Return the [x, y] coordinate for the center point of the cell that contains the specified text.  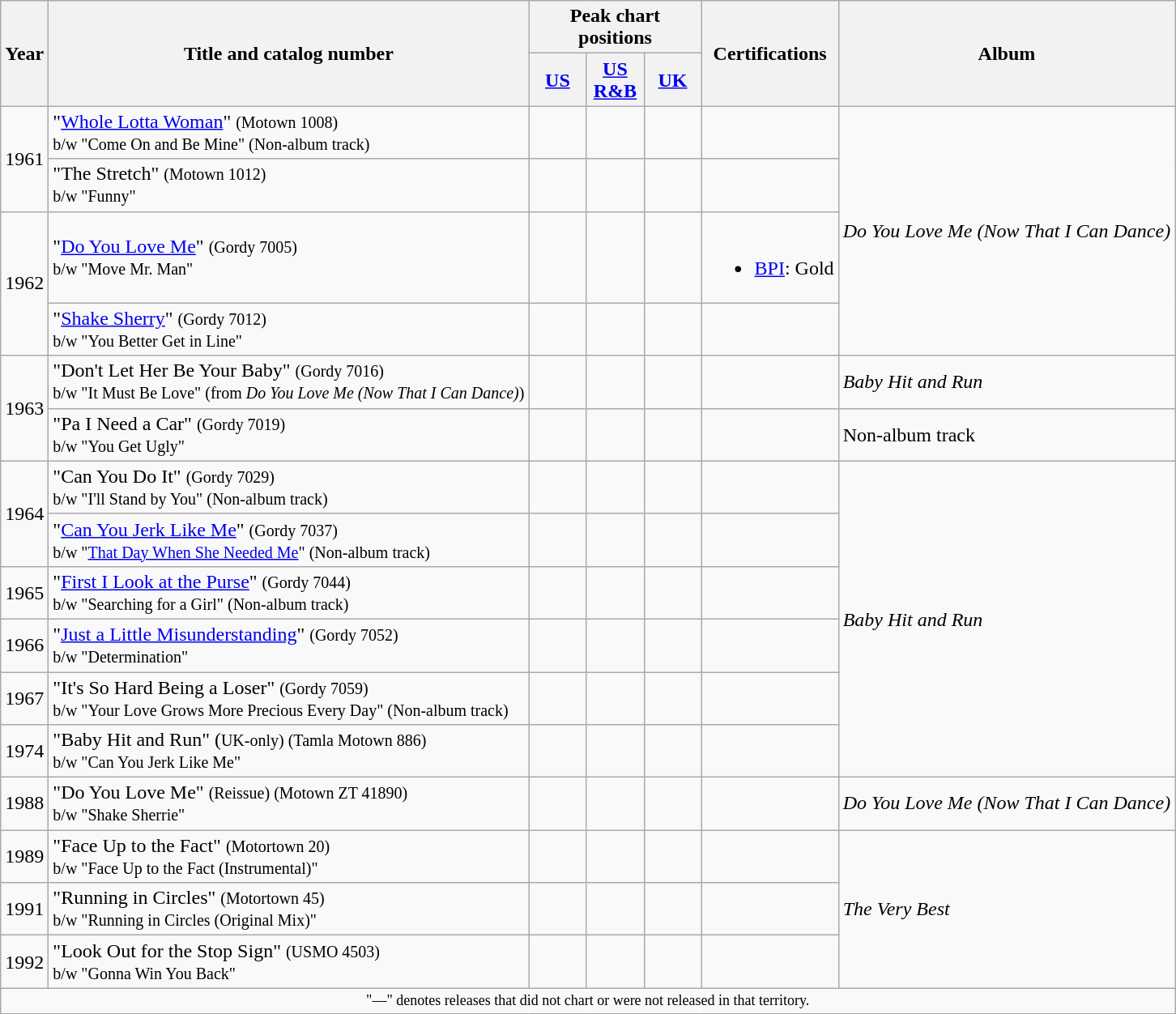
"The Stretch" (Motown 1012)b/w "Funny" [288, 185]
"Baby Hit and Run" (UK-only) (Tamla Motown 886)b/w "Can You Jerk Like Me" [288, 752]
"First I Look at the Purse" (Gordy 7044)b/w "Searching for a Girl" (Non-album track) [288, 593]
1989 [24, 857]
1965 [24, 593]
"It's So Hard Being a Loser" (Gordy 7059)b/w "Your Love Grows More Precious Every Day" (Non-album track) [288, 698]
1988 [24, 803]
"Face Up to the Fact" (Motortown 20)b/w "Face Up to the Fact (Instrumental)" [288, 857]
1966 [24, 645]
"Do You Love Me" (Gordy 7005)b/w "Move Mr. Man" [288, 258]
The Very Best [1007, 909]
US [557, 79]
Year [24, 53]
1991 [24, 909]
US R&B [616, 79]
"Can You Do It" (Gordy 7029)b/w "I'll Stand by You" (Non-album track) [288, 488]
"Don't Let Her Be Your Baby" (Gordy 7016)b/w "It Must Be Love" (from Do You Love Me (Now That I Can Dance)) [288, 382]
"Pa I Need a Car" (Gordy 7019)b/w "You Get Ugly" [288, 434]
UK [672, 79]
"—" denotes releases that did not chart or were not released in that territory. [588, 1001]
Peak chart positions [616, 28]
1963 [24, 408]
1964 [24, 513]
BPI: Gold [769, 258]
Album [1007, 53]
"Look Out for the Stop Sign" (USMO 4503)b/w "Gonna Win You Back" [288, 962]
1962 [24, 283]
"Do You Love Me" (Reissue) (Motown ZT 41890)b/w "Shake Sherrie" [288, 803]
Title and catalog number [288, 53]
"Can You Jerk Like Me" (Gordy 7037)b/w "That Day When She Needed Me" (Non-album track) [288, 539]
"Shake Sherry" (Gordy 7012)b/w "You Better Get in Line" [288, 329]
"Whole Lotta Woman" (Motown 1008)b/w "Come On and Be Mine" (Non-album track) [288, 133]
"Just a Little Misunderstanding" (Gordy 7052)b/w "Determination" [288, 645]
1961 [24, 159]
1967 [24, 698]
Non-album track [1007, 434]
1974 [24, 752]
1992 [24, 962]
"Running in Circles" (Motortown 45)b/w "Running in Circles (Original Mix)" [288, 909]
Certifications [769, 53]
